Identify which cell holds the provided text, then report its [X, Y] central coordinate. 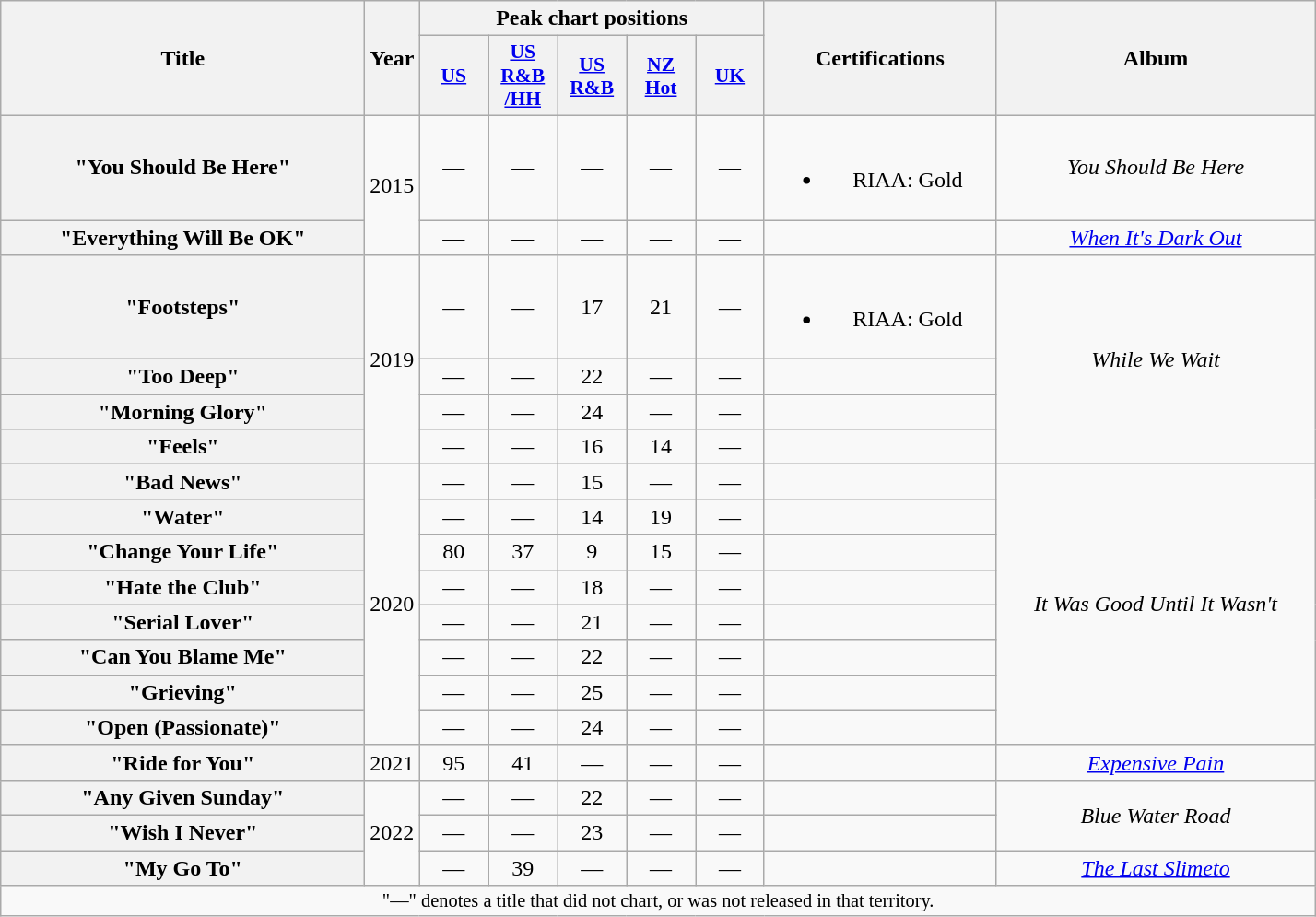
"Everything Will Be OK" [182, 237]
23 [592, 832]
It Was Good Until It Wasn't [1156, 605]
39 [523, 867]
Album [1156, 59]
"Feels" [182, 447]
"Serial Lover" [182, 622]
"—" denotes a title that did not chart, or was not released in that territory. [658, 901]
"Footsteps" [182, 308]
Title [182, 59]
25 [592, 692]
"Change Your Life" [182, 552]
17 [592, 308]
The Last Slimeto [1156, 867]
US R&B [592, 76]
While We Wait [1156, 359]
18 [592, 587]
2019 [393, 359]
"Grieving" [182, 692]
"Wish I Never" [182, 832]
"Too Deep" [182, 377]
19 [662, 517]
UK [730, 76]
9 [592, 552]
41 [523, 762]
2020 [393, 605]
"Can You Blame Me" [182, 657]
"My Go To" [182, 867]
Blue Water Road [1156, 815]
"Bad News" [182, 482]
Certifications [879, 59]
16 [592, 447]
"Ride for You" [182, 762]
2022 [393, 832]
You Should Be Here [1156, 168]
95 [453, 762]
80 [453, 552]
Peak chart positions [592, 18]
"Water" [182, 517]
NZHot [662, 76]
When It's Dark Out [1156, 237]
US [453, 76]
"You Should Be Here" [182, 168]
"Hate the Club" [182, 587]
2015 [393, 184]
"Any Given Sunday" [182, 797]
"Morning Glory" [182, 412]
2021 [393, 762]
USR&B/HH [523, 76]
Year [393, 59]
37 [523, 552]
Expensive Pain [1156, 762]
"Open (Passionate)" [182, 727]
